Provide the (x, y) coordinate of the cell's center where the given text is located.  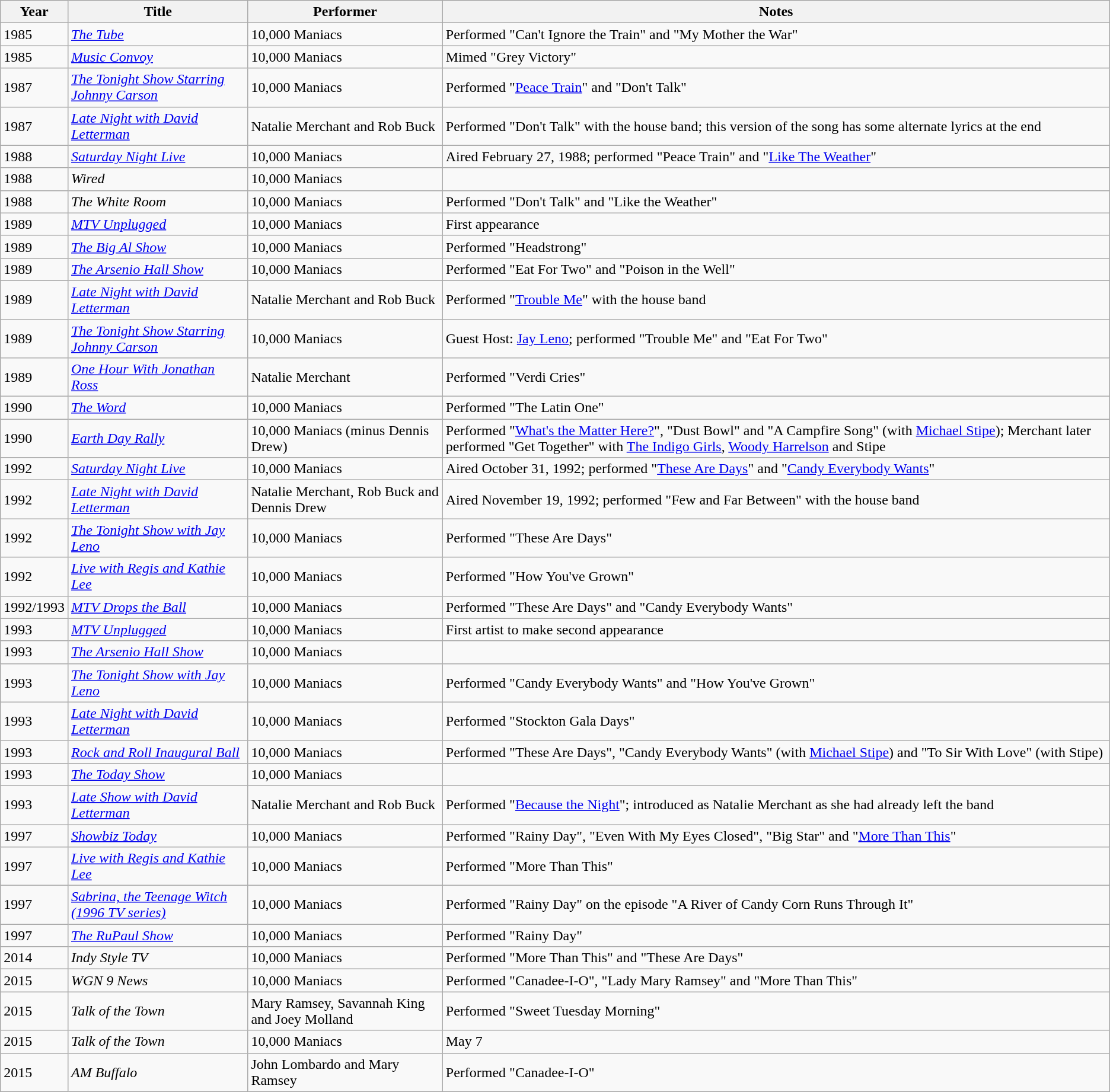
Performed "Trouble Me" with the house band (776, 300)
Sabrina, the Teenage Witch (1996 TV series) (158, 905)
10,000 Maniacs (minus Dennis Drew) (345, 439)
Performed "Candy Everybody Wants" and "How You've Grown" (776, 683)
Performed "Stockton Gala Days" (776, 721)
Performed "Eat For Two" and "Poison in the Well" (776, 269)
Performed "Rainy Day" (776, 935)
The Today Show (158, 774)
Wired (158, 179)
First artist to make second appearance (776, 630)
Performed "These Are Days" (776, 538)
Aired October 31, 1992; performed "These Are Days" and "Candy Everybody Wants" (776, 469)
Notes (776, 12)
Performed "Canadee-I-O", "Lady Mary Ramsey" and "More Than This" (776, 981)
The Big Al Show (158, 247)
The Tube (158, 34)
Title (158, 12)
The White Room (158, 202)
MTV Drops the Ball (158, 607)
Performed "Headstrong" (776, 247)
Performed "Because the Night"; introduced as Natalie Merchant as she had already left the band (776, 805)
1992/1993 (34, 607)
WGN 9 News (158, 981)
Aired November 19, 1992; performed "Few and Far Between" with the house band (776, 499)
Late Show with David Letterman (158, 805)
Performed "Verdi Cries" (776, 377)
Performed "Rainy Day", "Even With My Eyes Closed", "Big Star" and "More Than This" (776, 835)
Performed "Sweet Tuesday Morning" (776, 1011)
Mary Ramsey, Savannah King and Joey Molland (345, 1011)
Performed "How You've Grown" (776, 576)
Showbiz Today (158, 835)
Performed "More Than This" (776, 867)
The Word (158, 408)
The RuPaul Show (158, 935)
Indy Style TV (158, 958)
John Lombardo and Mary Ramsey (345, 1072)
Performed "The Latin One" (776, 408)
Rock and Roll Inaugural Ball (158, 752)
Performed "More Than This" and "These Are Days" (776, 958)
Natalie Merchant (345, 377)
Performed "Rainy Day" on the episode "A River of Candy Corn Runs Through It" (776, 905)
Performed "Peace Train" and "Don't Talk" (776, 88)
Performed "These Are Days", "Candy Everybody Wants" (with Michael Stipe) and "To Sir With Love" (with Stipe) (776, 752)
First appearance (776, 224)
May 7 (776, 1042)
One Hour With Jonathan Ross (158, 377)
Performer (345, 12)
Performed "Canadee-I-O" (776, 1072)
Performed "Don't Talk" and "Like the Weather" (776, 202)
Performed "These Are Days" and "Candy Everybody Wants" (776, 607)
Earth Day Rally (158, 439)
Performed "Don't Talk" with the house band; this version of the song has some alternate lyrics at the end (776, 126)
Year (34, 12)
AM Buffalo (158, 1072)
Mimed "Grey Victory" (776, 57)
Music Convoy (158, 57)
Aired February 27, 1988; performed "Peace Train" and "Like The Weather" (776, 157)
2014 (34, 958)
Performed "Can't Ignore the Train" and "My Mother the War" (776, 34)
Guest Host: Jay Leno; performed "Trouble Me" and "Eat For Two" (776, 338)
Natalie Merchant, Rob Buck and Dennis Drew (345, 499)
